Return (X, Y) of the center of cell containing provided text 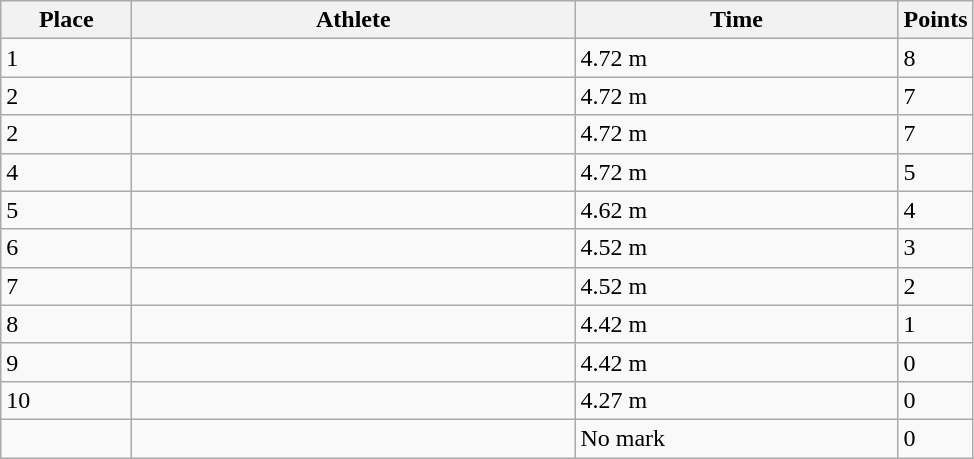
4.62 m (736, 210)
10 (66, 400)
Athlete (354, 20)
4.27 m (736, 400)
9 (66, 362)
Points (936, 20)
6 (66, 248)
3 (936, 248)
Place (66, 20)
Time (736, 20)
No mark (736, 438)
